Search for the cell housing the specified text and yield its [X, Y] center coordinate. 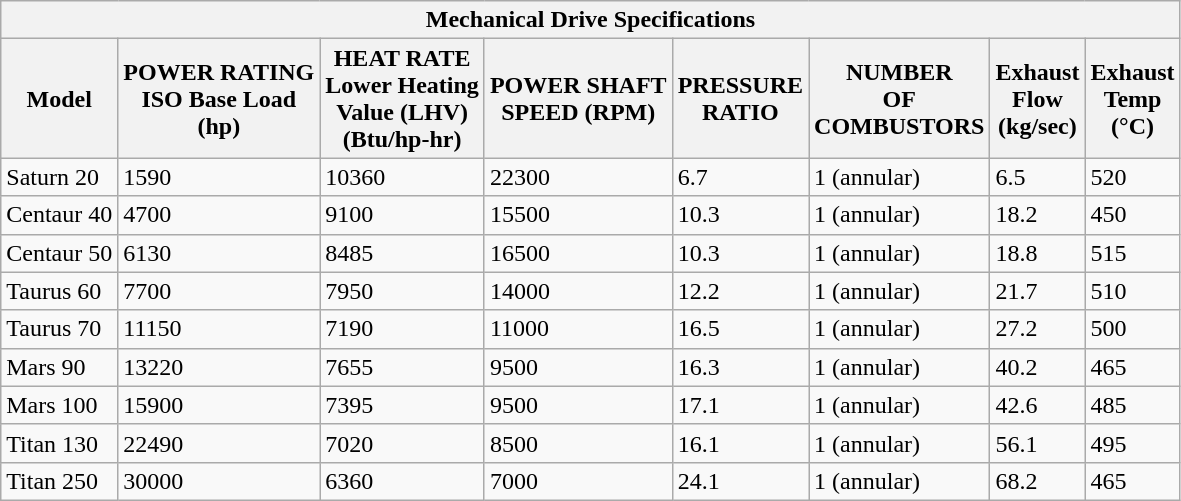
HEAT RATELower HeatingValue (LHV)(Btu/hp-hr) [402, 98]
NUMBEROFCOMBUSTORS [900, 98]
4700 [219, 215]
7655 [402, 367]
Model [60, 98]
1590 [219, 177]
500 [1132, 329]
16.1 [740, 443]
7395 [402, 405]
Mars 90 [60, 367]
Taurus 70 [60, 329]
Centaur 40 [60, 215]
Mars 100 [60, 405]
510 [1132, 291]
10360 [402, 177]
Centaur 50 [60, 253]
6.7 [740, 177]
30000 [219, 481]
18.8 [1038, 253]
24.1 [740, 481]
42.6 [1038, 405]
515 [1132, 253]
68.2 [1038, 481]
27.2 [1038, 329]
22490 [219, 443]
9100 [402, 215]
17.1 [740, 405]
7190 [402, 329]
7000 [578, 481]
16500 [578, 253]
8500 [578, 443]
15900 [219, 405]
16.3 [740, 367]
ExhaustTemp(°C) [1132, 98]
495 [1132, 443]
POWER SHAFTSPEED (RPM) [578, 98]
520 [1132, 177]
13220 [219, 367]
7020 [402, 443]
14000 [578, 291]
11150 [219, 329]
11000 [578, 329]
21.7 [1038, 291]
56.1 [1038, 443]
450 [1132, 215]
40.2 [1038, 367]
15500 [578, 215]
18.2 [1038, 215]
Saturn 20 [60, 177]
16.5 [740, 329]
ExhaustFlow(kg/sec) [1038, 98]
7700 [219, 291]
Titan 250 [60, 481]
PRESSURERATIO [740, 98]
485 [1132, 405]
Mechanical Drive Specifications [590, 20]
Taurus 60 [60, 291]
6360 [402, 481]
22300 [578, 177]
7950 [402, 291]
POWER RATINGISO Base Load(hp) [219, 98]
6130 [219, 253]
12.2 [740, 291]
8485 [402, 253]
Titan 130 [60, 443]
6.5 [1038, 177]
